Return (X, Y) of the center of cell containing provided text 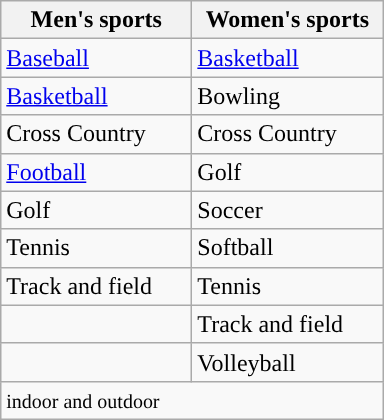
Women's sports (288, 20)
Men's sports (96, 20)
Football (96, 172)
Volleyball (288, 362)
indoor and outdoor (192, 400)
Bowling (288, 96)
Softball (288, 248)
Soccer (288, 210)
Baseball (96, 58)
